From the cell containing the given text, extract its center point as (X, Y) coordinate. 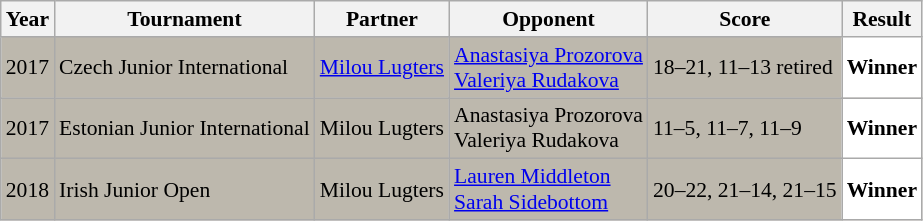
Estonian Junior International (184, 128)
18–21, 11–13 retired (745, 68)
Lauren Middleton Sarah Sidebottom (548, 190)
2018 (28, 190)
11–5, 11–7, 11–9 (745, 128)
Opponent (548, 19)
Year (28, 19)
Score (745, 19)
Tournament (184, 19)
Partner (382, 19)
Irish Junior Open (184, 190)
Czech Junior International (184, 68)
20–22, 21–14, 21–15 (745, 190)
Result (882, 19)
